Detect which cell encompasses the target text, then output its [X, Y] center coordinate. 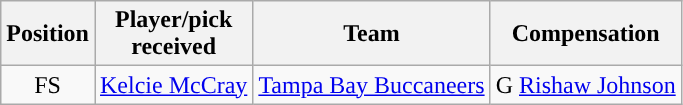
Team [372, 34]
Kelcie McCray [173, 85]
G Rishaw Johnson [586, 85]
Compensation [586, 34]
FS [48, 85]
Tampa Bay Buccaneers [372, 85]
Position [48, 34]
Player/pickreceived [173, 34]
